Detect which cell encompasses the target text, then output its (X, Y) center coordinate. 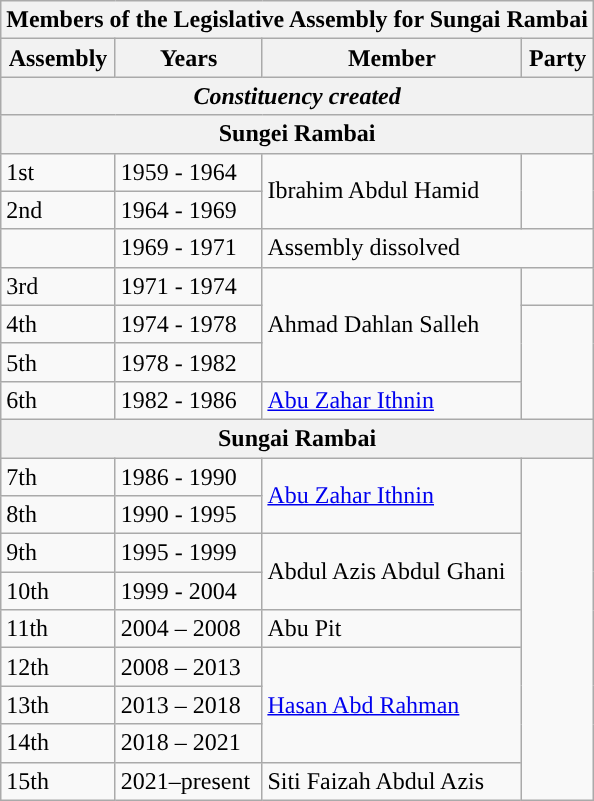
1971 - 1974 (188, 286)
14th (58, 743)
1986 - 1990 (188, 477)
Sungei Rambai (298, 134)
1982 - 1986 (188, 400)
2008 – 2013 (188, 667)
8th (58, 515)
1974 - 1978 (188, 324)
Years (188, 58)
2013 – 2018 (188, 705)
Members of the Legislative Assembly for Sungai Rambai (298, 20)
Hasan Abd Rahman (392, 705)
1990 - 1995 (188, 515)
Member (392, 58)
Ibrahim Abdul Hamid (392, 191)
7th (58, 477)
1st (58, 172)
11th (58, 629)
1995 - 1999 (188, 553)
Constituency created (298, 96)
6th (58, 400)
15th (58, 781)
Siti Faizah Abdul Azis (392, 781)
5th (58, 362)
1969 - 1971 (188, 248)
1999 - 2004 (188, 591)
3rd (58, 286)
Assembly dissolved (428, 248)
2nd (58, 210)
1978 - 1982 (188, 362)
Sungai Rambai (298, 438)
Abdul Azis Abdul Ghani (392, 572)
13th (58, 705)
1964 - 1969 (188, 210)
2021–present (188, 781)
10th (58, 591)
Ahmad Dahlan Salleh (392, 324)
1959 - 1964 (188, 172)
12th (58, 667)
9th (58, 553)
2004 – 2008 (188, 629)
2018 – 2021 (188, 743)
Abu Pit (392, 629)
Party (558, 58)
4th (58, 324)
Assembly (58, 58)
